Return the [X, Y] coordinate for the center point of the cell that contains the specified text.  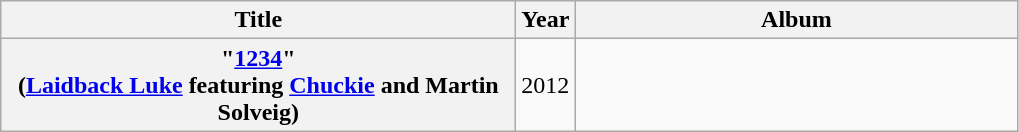
Album [796, 20]
2012 [546, 85]
Year [546, 20]
"1234"(Laidback Luke featuring Chuckie and Martin Solveig) [258, 85]
Title [258, 20]
